Identify which cell holds the provided text, then report its [x, y] central coordinate. 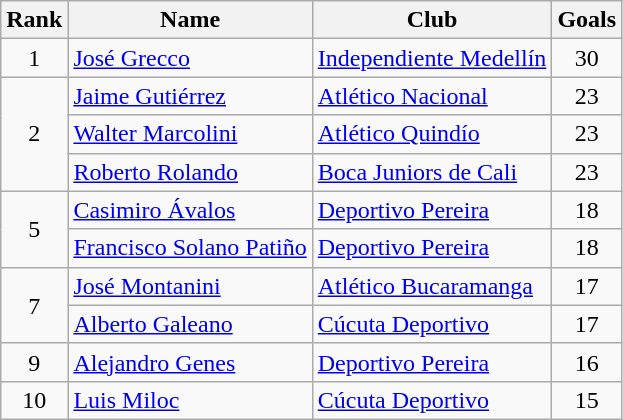
Luis Miloc [190, 400]
Rank [34, 20]
1 [34, 58]
Atlético Quindío [432, 134]
Independiente Medellín [432, 58]
15 [587, 400]
Alberto Galeano [190, 324]
José Grecco [190, 58]
Roberto Rolando [190, 172]
Atlético Nacional [432, 96]
Jaime Gutiérrez [190, 96]
José Montanini [190, 286]
Name [190, 20]
Francisco Solano Patiño [190, 248]
Walter Marcolini [190, 134]
7 [34, 305]
10 [34, 400]
2 [34, 134]
Boca Juniors de Cali [432, 172]
Atlético Bucaramanga [432, 286]
Alejandro Genes [190, 362]
Casimiro Ávalos [190, 210]
9 [34, 362]
Goals [587, 20]
16 [587, 362]
Club [432, 20]
30 [587, 58]
5 [34, 229]
